Return the [X, Y] coordinate for the center point of the cell that contains the specified text.  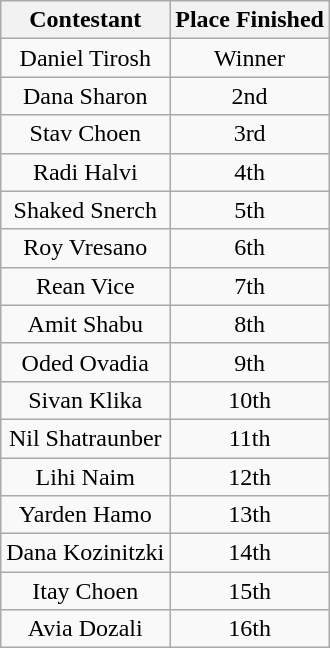
Stav Choen [86, 134]
Oded Ovadia [86, 362]
4th [250, 172]
Radi Halvi [86, 172]
Itay Choen [86, 591]
Avia Dozali [86, 629]
Dana Kozinitzki [86, 553]
5th [250, 210]
15th [250, 591]
Daniel Tirosh [86, 58]
Amit Shabu [86, 324]
2nd [250, 96]
Shaked Snerch [86, 210]
Roy Vresano [86, 248]
13th [250, 515]
Contestant [86, 20]
Dana Sharon [86, 96]
14th [250, 553]
Place Finished [250, 20]
3rd [250, 134]
12th [250, 477]
6th [250, 248]
8th [250, 324]
Winner [250, 58]
Sivan Klika [86, 400]
10th [250, 400]
Lihi Naim [86, 477]
16th [250, 629]
Rean Vice [86, 286]
11th [250, 438]
7th [250, 286]
Yarden Hamo [86, 515]
Nil Shatraunber [86, 438]
9th [250, 362]
